Detect which cell encompasses the target text, then output its [X, Y] center coordinate. 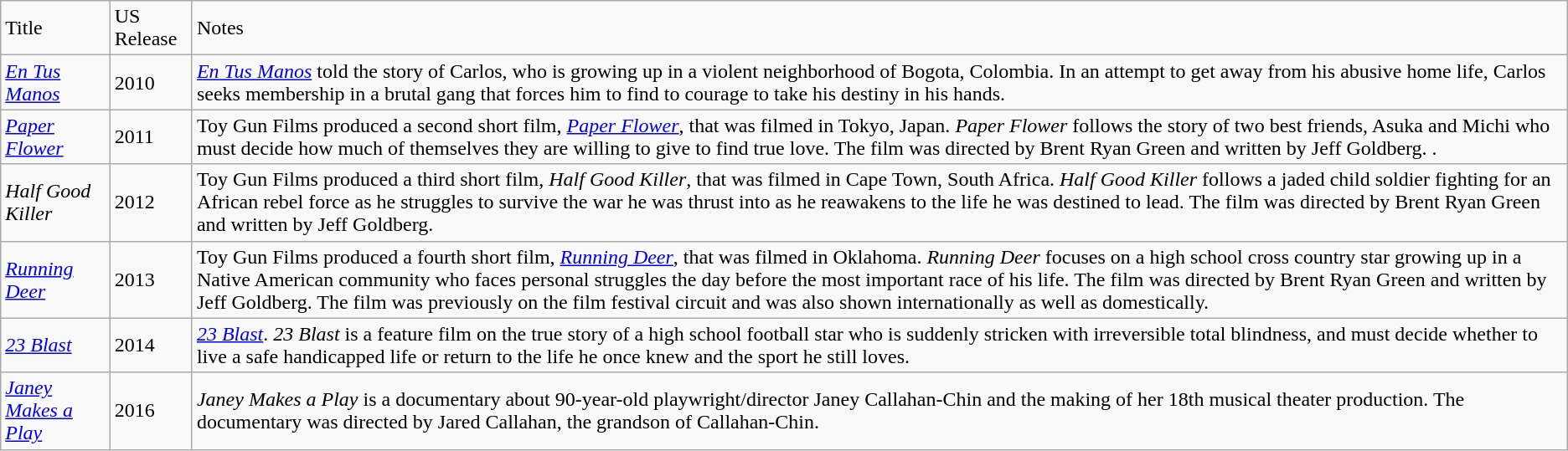
2016 [151, 411]
US Release [151, 28]
Half Good Killer [55, 202]
2013 [151, 279]
En Tus Manos [55, 82]
2014 [151, 345]
Janey Makes a Play [55, 411]
Title [55, 28]
Paper Flower [55, 137]
Running Deer [55, 279]
2012 [151, 202]
23 Blast [55, 345]
2010 [151, 82]
2011 [151, 137]
Notes [879, 28]
